Return the [x, y] coordinate for the center point of the cell that contains the specified text.  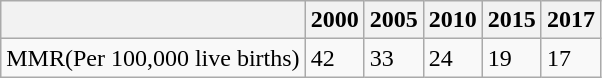
42 [334, 58]
2017 [570, 20]
24 [452, 58]
2015 [512, 20]
2005 [394, 20]
17 [570, 58]
33 [394, 58]
MMR(Per 100,000 live births) [153, 58]
2000 [334, 20]
19 [512, 58]
2010 [452, 20]
